Detect which cell encompasses the target text, then output its [X, Y] center coordinate. 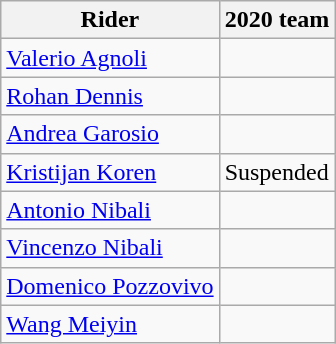
Valerio Agnoli [110, 58]
Domenico Pozzovivo [110, 286]
Vincenzo Nibali [110, 248]
Andrea Garosio [110, 134]
Antonio Nibali [110, 210]
Kristijan Koren [110, 172]
2020 team [277, 20]
Wang Meiyin [110, 324]
Rider [110, 20]
Rohan Dennis [110, 96]
Suspended [277, 172]
